Provide the (X, Y) coordinate of the cell's center where the given text is located.  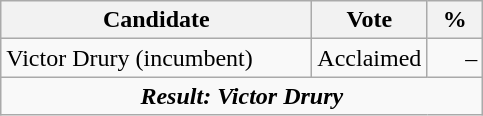
% (455, 20)
Acclaimed (370, 58)
Result: Victor Drury (242, 96)
– (455, 58)
Victor Drury (incumbent) (156, 58)
Vote (370, 20)
Candidate (156, 20)
